Search for the cell housing the specified text and yield its [X, Y] center coordinate. 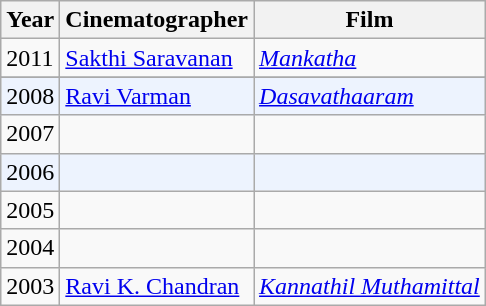
2004 [30, 248]
Mankatha [370, 58]
2008 [30, 96]
2006 [30, 172]
Sakthi Saravanan [157, 58]
2003 [30, 286]
2005 [30, 210]
Ravi K. Chandran [157, 286]
2011 [30, 58]
Cinematographer [157, 20]
2007 [30, 134]
Ravi Varman [157, 96]
Dasavathaaram [370, 96]
Year [30, 20]
Kannathil Muthamittal [370, 286]
Film [370, 20]
